Detect which cell encompasses the target text, then output its (x, y) center coordinate. 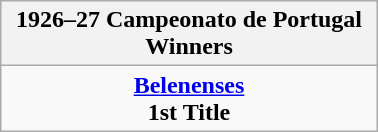
1926–27 Campeonato de Portugal Winners (189, 34)
Belenenses1st Title (189, 98)
